Return the [x, y] coordinate for the center point of the cell that contains the specified text.  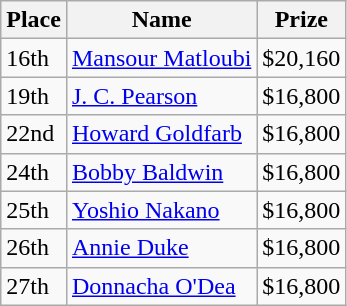
Bobby Baldwin [161, 172]
26th [34, 248]
Place [34, 20]
J. C. Pearson [161, 96]
Prize [302, 20]
16th [34, 58]
Donnacha O'Dea [161, 286]
Yoshio Nakano [161, 210]
Name [161, 20]
19th [34, 96]
$20,160 [302, 58]
25th [34, 210]
24th [34, 172]
Mansour Matloubi [161, 58]
Howard Goldfarb [161, 134]
Annie Duke [161, 248]
22nd [34, 134]
27th [34, 286]
